Find where the given text appears and provide that cell's center as [x, y] coordinate. 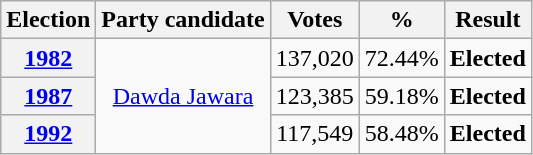
Election [48, 20]
1982 [48, 58]
117,549 [314, 134]
72.44% [402, 58]
Dawda Jawara [183, 96]
% [402, 20]
1987 [48, 96]
Party candidate [183, 20]
59.18% [402, 96]
123,385 [314, 96]
58.48% [402, 134]
Votes [314, 20]
Result [488, 20]
137,020 [314, 58]
1992 [48, 134]
